Scan for the cell matching the given text and deliver its (x, y) coordinate at center. 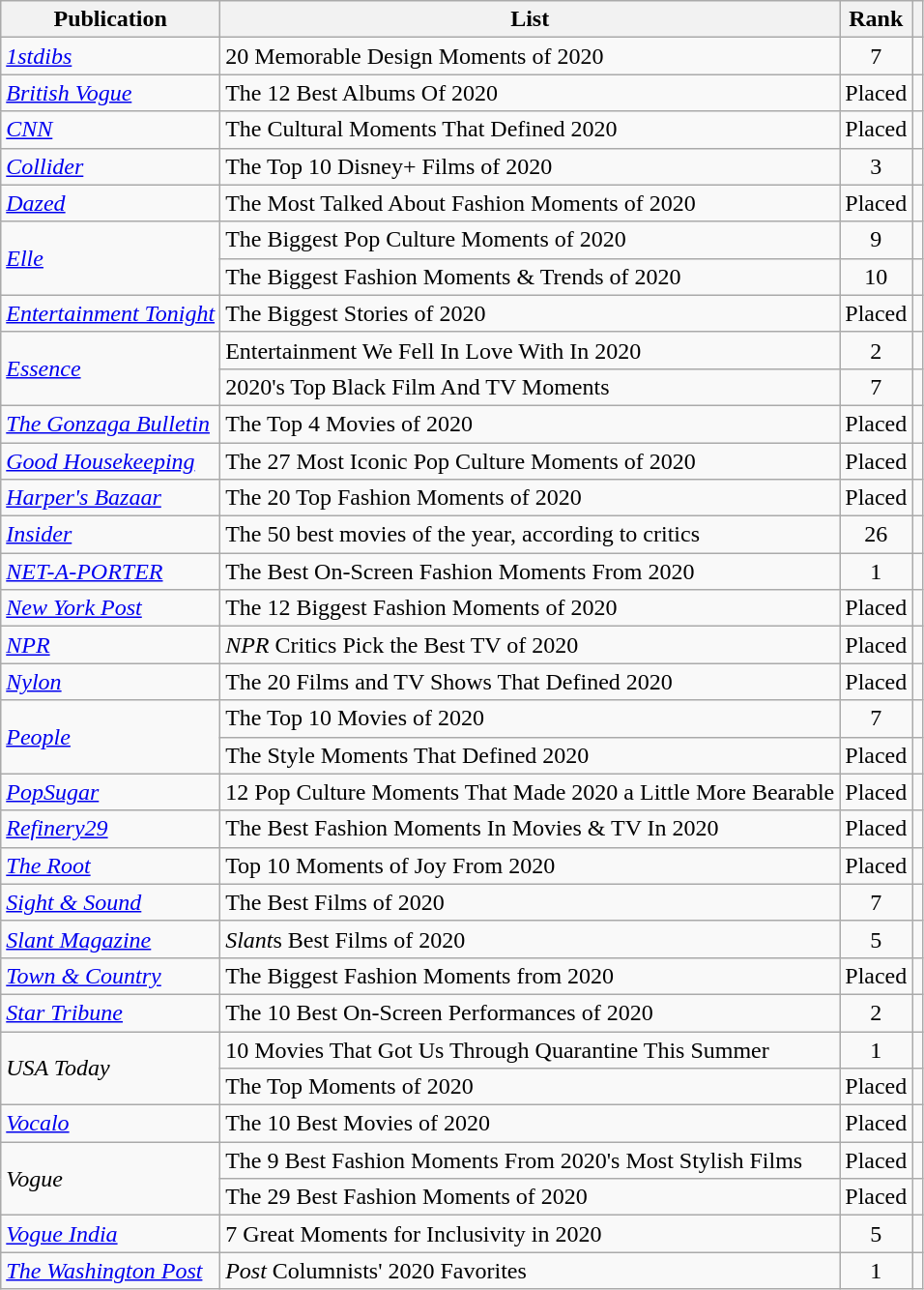
The Top 10 Movies of 2020 (530, 718)
Refinery29 (110, 829)
Vocalo (110, 1124)
The Style Moments That Defined 2020 (530, 755)
12 Pop Culture Moments That Made 2020 a Little More Bearable (530, 792)
Sight & Sound (110, 902)
The 20 Top Fashion Moments of 2020 (530, 498)
Post Columnists' 2020 Favorites (530, 1271)
The 9 Best Fashion Moments From 2020's Most Stylish Films (530, 1160)
20 Memorable Design Moments of 2020 (530, 56)
10 Movies That Got Us Through Quarantine This Summer (530, 1049)
Entertainment Tonight (110, 313)
The 12 Biggest Fashion Moments of 2020 (530, 608)
The Most Talked About Fashion Moments of 2020 (530, 203)
The 27 Most Iconic Pop Culture Moments of 2020 (530, 461)
9 (876, 240)
Collider (110, 166)
People (110, 737)
List (530, 19)
The 12 Best Albums Of 2020 (530, 93)
The 50 best movies of the year, according to critics (530, 535)
Entertainment We Fell In Love With In 2020 (530, 350)
The Biggest Pop Culture Moments of 2020 (530, 240)
Good Housekeeping (110, 461)
The Best Fashion Moments In Movies & TV In 2020 (530, 829)
Nylon (110, 682)
Rank (876, 19)
The Washington Post (110, 1271)
Dazed (110, 203)
2020's Top Black Film And TV Moments (530, 387)
The Top 10 Disney+ Films of 2020 (530, 166)
The 10 Best Movies of 2020 (530, 1124)
3 (876, 166)
Slant Magazine (110, 939)
NPR Critics Pick the Best TV of 2020 (530, 645)
The Best Films of 2020 (530, 902)
NET-A-PORTER (110, 572)
The 20 Films and TV Shows That Defined 2020 (530, 682)
Insider (110, 535)
Vogue India (110, 1234)
The Best On-Screen Fashion Moments From 2020 (530, 572)
The Biggest Fashion Moments from 2020 (530, 976)
Essence (110, 368)
The Top Moments of 2020 (530, 1087)
NPR (110, 645)
PopSugar (110, 792)
The Biggest Stories of 2020 (530, 313)
Town & Country (110, 976)
Harper's Bazaar (110, 498)
Publication (110, 19)
Top 10 Moments of Joy From 2020 (530, 865)
British Vogue (110, 93)
26 (876, 535)
CNN (110, 130)
The Cultural Moments That Defined 2020 (530, 130)
New York Post (110, 608)
Elle (110, 258)
Vogue (110, 1179)
USA Today (110, 1068)
7 Great Moments for Inclusivity in 2020 (530, 1234)
The 29 Best Fashion Moments of 2020 (530, 1197)
The Root (110, 865)
The Gonzaga Bulletin (110, 424)
10 (876, 277)
1stdibs (110, 56)
The Top 4 Movies of 2020 (530, 424)
The Biggest Fashion Moments & Trends of 2020 (530, 277)
The 10 Best On-Screen Performances of 2020 (530, 1012)
Slants Best Films of 2020 (530, 939)
Star Tribune (110, 1012)
